Provide the [X, Y] coordinate of the cell's center where the given text is located.  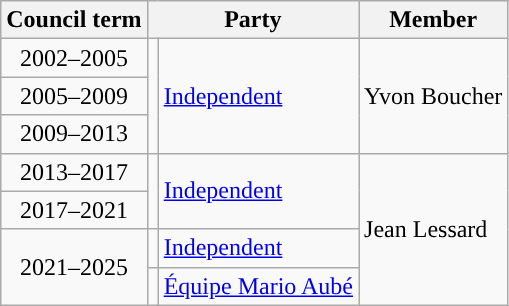
Yvon Boucher [434, 96]
Équipe Mario Aubé [258, 286]
2009–2013 [74, 134]
2002–2005 [74, 58]
2005–2009 [74, 96]
2017–2021 [74, 210]
Member [434, 20]
Council term [74, 20]
2013–2017 [74, 172]
Jean Lessard [434, 229]
2021–2025 [74, 267]
Party [252, 20]
